Detect which cell encompasses the target text, then output its [x, y] center coordinate. 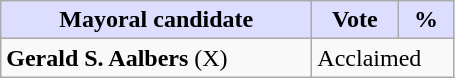
% [426, 20]
Gerald S. Aalbers (X) [156, 58]
Mayoral candidate [156, 20]
Acclaimed [383, 58]
Vote [355, 20]
